Search for the cell housing the specified text and yield its [x, y] center coordinate. 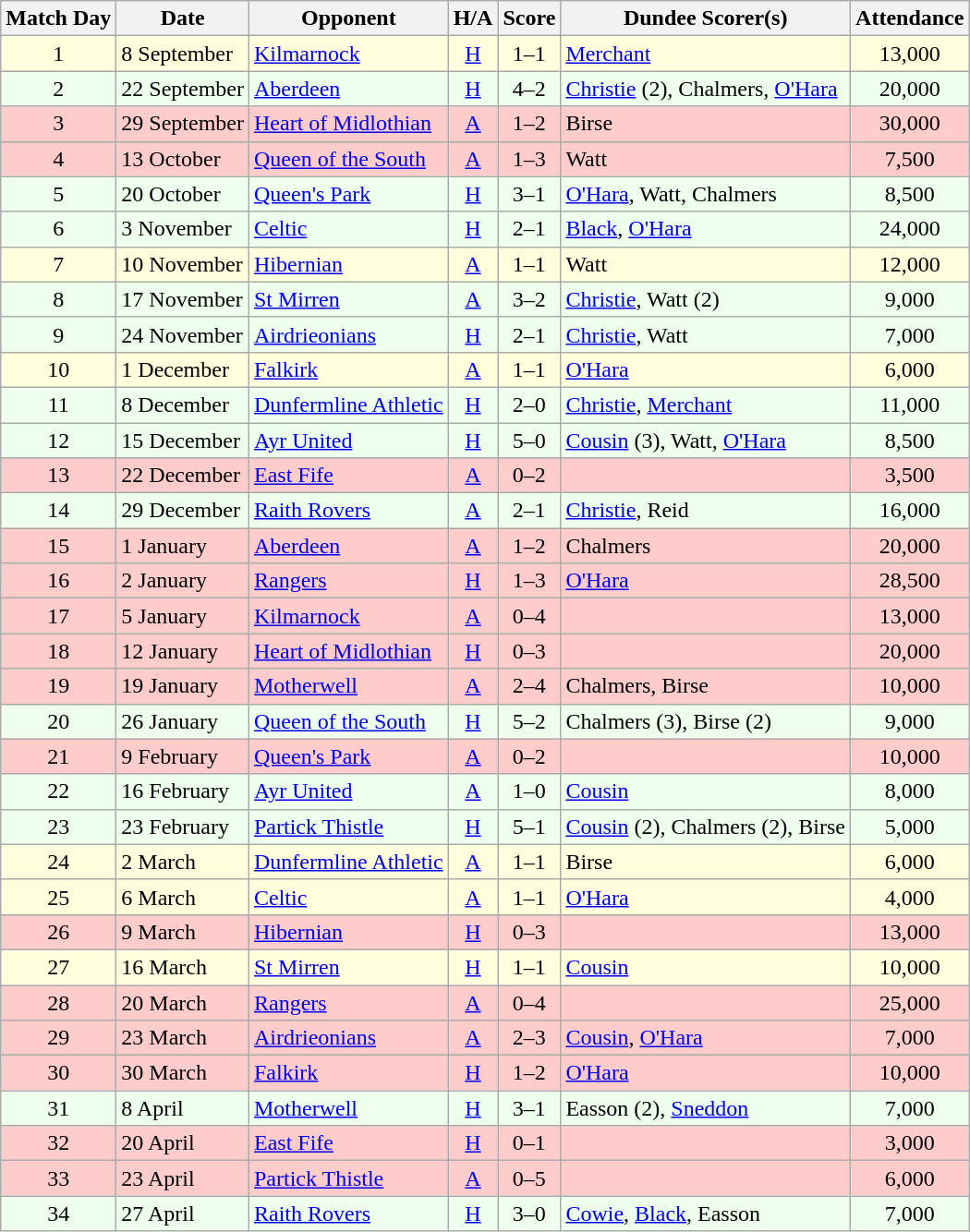
28,500 [910, 581]
Christie (2), Chalmers, O'Hara [706, 89]
18 [59, 651]
Dundee Scorer(s) [706, 18]
Christie, Merchant [706, 405]
Cousin (2), Chalmers (2), Birse [706, 827]
4,000 [910, 897]
22 December [183, 476]
4–2 [529, 89]
8 December [183, 405]
30 [59, 1073]
3–2 [529, 299]
5–1 [529, 827]
24 [59, 862]
27 April [183, 1214]
11 [59, 405]
2 [59, 89]
29 [59, 1038]
25,000 [910, 1002]
32 [59, 1143]
20 April [183, 1143]
0–5 [529, 1178]
Date [183, 18]
16 [59, 581]
34 [59, 1214]
Merchant [706, 54]
9 March [183, 932]
22 [59, 791]
24 November [183, 334]
23 March [183, 1038]
7 [59, 264]
14 [59, 511]
30 March [183, 1073]
16 February [183, 791]
10 November [183, 264]
2 January [183, 581]
3,500 [910, 476]
Opponent [348, 18]
9 [59, 334]
9 February [183, 756]
22 September [183, 89]
20 [59, 721]
12 January [183, 651]
20 October [183, 194]
26 January [183, 721]
2 March [183, 862]
33 [59, 1178]
5,000 [910, 827]
7,500 [910, 159]
Christie, Reid [706, 511]
H/A [473, 18]
8 April [183, 1108]
30,000 [910, 124]
23 February [183, 827]
25 [59, 897]
Chalmers, Birse [706, 686]
6 March [183, 897]
Black, O'Hara [706, 229]
8 [59, 299]
3 November [183, 229]
Attendance [910, 18]
O'Hara, Watt, Chalmers [706, 194]
8,000 [910, 791]
2–0 [529, 405]
Easson (2), Sneddon [706, 1108]
5 [59, 194]
31 [59, 1108]
20 March [183, 1002]
Cousin, O'Hara [706, 1038]
4 [59, 159]
19 January [183, 686]
Christie, Watt [706, 334]
13 [59, 476]
15 December [183, 441]
17 November [183, 299]
12 [59, 441]
24,000 [910, 229]
23 [59, 827]
5 January [183, 616]
1 [59, 54]
6 [59, 229]
11,000 [910, 405]
28 [59, 1002]
5–0 [529, 441]
Chalmers [706, 546]
19 [59, 686]
26 [59, 932]
12,000 [910, 264]
2–4 [529, 686]
Cowie, Black, Easson [706, 1214]
23 April [183, 1178]
29 September [183, 124]
2–3 [529, 1038]
3–0 [529, 1214]
13 October [183, 159]
10 [59, 369]
29 December [183, 511]
15 [59, 546]
Christie, Watt (2) [706, 299]
0–1 [529, 1143]
1 December [183, 369]
Score [529, 18]
3 [59, 124]
3,000 [910, 1143]
17 [59, 616]
27 [59, 967]
1 January [183, 546]
8 September [183, 54]
Cousin (3), Watt, O'Hara [706, 441]
21 [59, 756]
1–0 [529, 791]
5–2 [529, 721]
16,000 [910, 511]
16 March [183, 967]
Chalmers (3), Birse (2) [706, 721]
Match Day [59, 18]
